Scan for the cell matching the given text and deliver its (x, y) coordinate at center. 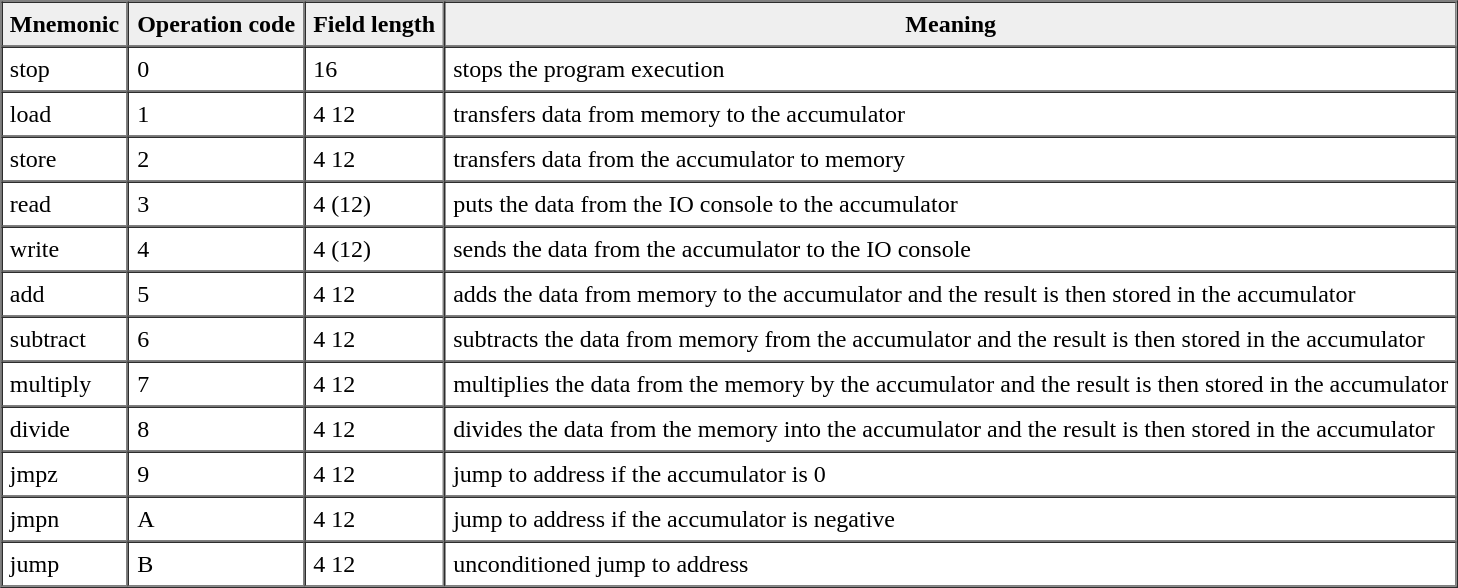
puts the data from the IO console to the accumulator (950, 204)
unconditioned jump to address (950, 564)
divides the data from the memory into the accumulator and the result is then stored in the accumulator (950, 428)
5 (216, 294)
3 (216, 204)
store (64, 158)
read (64, 204)
add (64, 294)
2 (216, 158)
subtract (64, 338)
A (216, 518)
multiplies the data from the memory by the accumulator and the result is then stored in the accumulator (950, 384)
subtracts the data from memory from the accumulator and the result is then stored in the accumulator (950, 338)
jump to address if the accumulator is negative (950, 518)
jmpz (64, 474)
adds the data from memory to the accumulator and the result is then stored in the accumulator (950, 294)
multiply (64, 384)
4 (216, 248)
load (64, 114)
1 (216, 114)
9 (216, 474)
stops the program execution (950, 68)
stop (64, 68)
jump (64, 564)
transfers data from the accumulator to memory (950, 158)
Meaning (950, 24)
Operation code (216, 24)
Mnemonic (64, 24)
16 (374, 68)
7 (216, 384)
write (64, 248)
0 (216, 68)
transfers data from memory to the accumulator (950, 114)
divide (64, 428)
Field length (374, 24)
jmpn (64, 518)
jump to address if the accumulator is 0 (950, 474)
6 (216, 338)
sends the data from the accumulator to the IO console (950, 248)
8 (216, 428)
B (216, 564)
